Return [X, Y] of the center of cell containing provided text 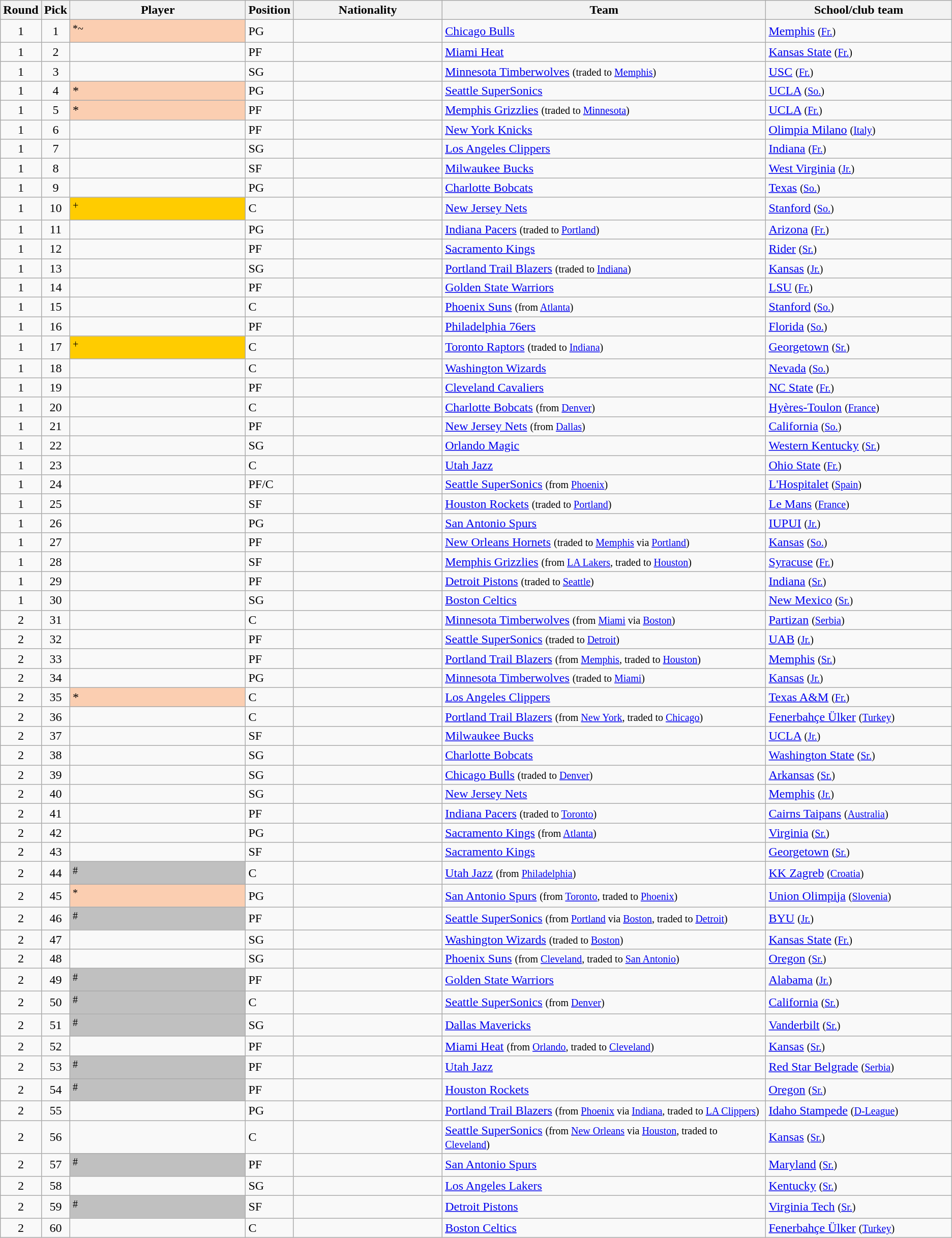
4 [55, 90]
Washington Wizards [604, 368]
20 [55, 407]
Seattle SuperSonics (from Phoenix) [604, 485]
Minnesota Timberwolves (traded to Miami) [604, 678]
42 [55, 833]
Portland Trail Blazers (from New York, traded to Chicago) [604, 716]
Seattle SuperSonics (traded to Detroit) [604, 639]
16 [55, 326]
Florida (So.) [858, 326]
22 [55, 446]
Seattle SuperSonics (from Portland via Boston, traded to Detroit) [604, 918]
10 [55, 208]
3 [55, 71]
Pick [55, 10]
New Jersey Nets (from Dallas) [604, 427]
41 [55, 813]
Memphis Grizzlies (traded to Minnesota) [604, 110]
Miami Heat [604, 52]
New Orleans Hornets (traded to Memphis via Portland) [604, 542]
Toronto Raptors (traded to Indiana) [604, 348]
Hyères-Toulon (France) [858, 407]
Kentucky (Sr.) [858, 1186]
45 [55, 896]
California (So.) [858, 427]
California (Sr.) [858, 1003]
14 [55, 288]
Kansas (So.) [858, 542]
Houston Rockets (traded to Portland) [604, 504]
39 [55, 775]
Texas (So.) [858, 188]
IUPUI (Jr.) [858, 523]
Round [21, 10]
36 [55, 716]
Position [270, 10]
Arkansas (Sr.) [858, 775]
*~ [158, 32]
Memphis (Jr.) [858, 794]
West Virginia (Jr.) [858, 168]
Portland Trail Blazers (traded to Indiana) [604, 268]
Union Olimpija (Slovenia) [858, 896]
49 [55, 980]
Cleveland Cavaliers [604, 387]
UCLA (Jr.) [858, 736]
Sacramento Kings (from Atlanta) [604, 833]
12 [55, 249]
Ohio State (Fr.) [858, 465]
25 [55, 504]
Virginia Tech (Sr.) [858, 1207]
21 [55, 427]
30 [55, 600]
UCLA (So.) [858, 90]
Seattle SuperSonics (from Denver) [604, 1003]
59 [55, 1207]
Red Star Belgrade (Serbia) [858, 1067]
Houston Rockets [604, 1090]
Maryland (Sr.) [858, 1165]
57 [55, 1165]
23 [55, 465]
Syracuse (Fr.) [858, 562]
Portland Trail Blazers (from Phoenix via Indiana, traded to LA Clippers) [604, 1111]
47 [55, 940]
Orlando Magic [604, 446]
Indiana Pacers (traded to Portland) [604, 229]
Player [158, 10]
11 [55, 229]
Chicago Bulls (traded to Denver) [604, 775]
60 [55, 1228]
15 [55, 307]
9 [55, 188]
Minnesota Timberwolves (from Miami via Boston) [604, 620]
19 [55, 387]
Washington State (Sr.) [858, 756]
51 [55, 1025]
Indiana Pacers (traded to Toronto) [604, 813]
5 [55, 110]
Dallas Mavericks [604, 1025]
Nevada (So.) [858, 368]
Utah Jazz (from Philadelphia) [604, 873]
NC State (Fr.) [858, 387]
Indiana (Fr.) [858, 149]
Philadelphia 76ers [604, 326]
Memphis (Fr.) [858, 32]
Chicago Bulls [604, 32]
Olimpia Milano (Italy) [858, 130]
Rider (Sr.) [858, 249]
School/club team [858, 10]
56 [55, 1137]
Nationality [368, 10]
Los Angeles Lakers [604, 1186]
Virginia (Sr.) [858, 833]
17 [55, 348]
New Mexico (Sr.) [858, 600]
32 [55, 639]
Memphis Grizzlies (from LA Lakers, traded to Houston) [604, 562]
6 [55, 130]
Arizona (Fr.) [858, 229]
USC (Fr.) [858, 71]
18 [55, 368]
50 [55, 1003]
13 [55, 268]
KK Zagreb (Croatia) [858, 873]
Partizan (Serbia) [858, 620]
Idaho Stampede (D-League) [858, 1111]
35 [55, 697]
54 [55, 1090]
Western Kentucky (Sr.) [858, 446]
PF/C [270, 485]
52 [55, 1046]
27 [55, 542]
Texas A&M (Fr.) [858, 697]
28 [55, 562]
Le Mans (France) [858, 504]
34 [55, 678]
UCLA (Fr.) [858, 110]
Portland Trail Blazers (from Memphis, traded to Houston) [604, 658]
San Antonio Spurs (from Toronto, traded to Phoenix) [604, 896]
Team [604, 10]
46 [55, 918]
BYU (Jr.) [858, 918]
38 [55, 756]
55 [55, 1111]
Memphis (Sr.) [858, 658]
Detroit Pistons [604, 1207]
Washington Wizards (traded to Boston) [604, 940]
40 [55, 794]
New York Knicks [604, 130]
31 [55, 620]
Miami Heat (from Orlando, traded to Cleveland) [604, 1046]
48 [55, 959]
UAB (Jr.) [858, 639]
Alabama (Jr.) [858, 980]
8 [55, 168]
Indiana (Sr.) [858, 581]
24 [55, 485]
Phoenix Suns (from Cleveland, traded to San Antonio) [604, 959]
LSU (Fr.) [858, 288]
Charlotte Bobcats (from Denver) [604, 407]
Phoenix Suns (from Atlanta) [604, 307]
7 [55, 149]
26 [55, 523]
43 [55, 852]
L'Hospitalet (Spain) [858, 485]
53 [55, 1067]
Minnesota Timberwolves (traded to Memphis) [604, 71]
Seattle SuperSonics [604, 90]
Seattle SuperSonics (from New Orleans via Houston, traded to Cleveland) [604, 1137]
29 [55, 581]
33 [55, 658]
Detroit Pistons (traded to Seattle) [604, 581]
Cairns Taipans (Australia) [858, 813]
37 [55, 736]
58 [55, 1186]
Vanderbilt (Sr.) [858, 1025]
44 [55, 873]
